Output the [X, Y] coordinate of the center of the cell containing the given text.  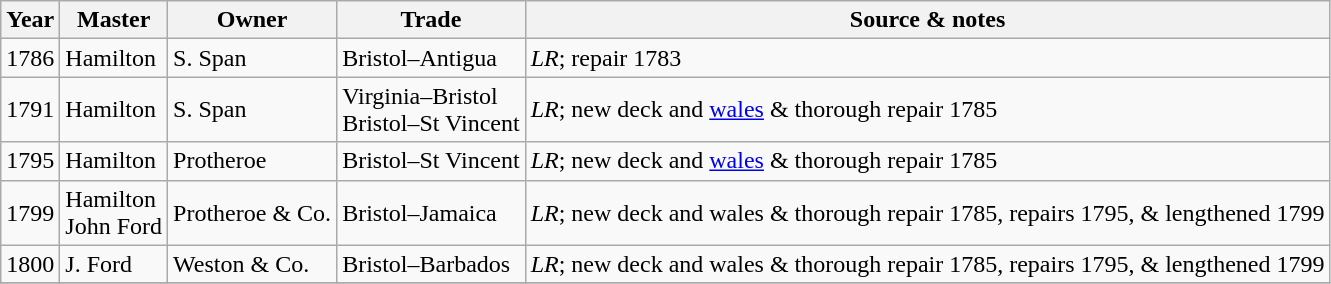
Master [114, 20]
Source & notes [928, 20]
Protheroe & Co. [252, 212]
1800 [30, 264]
Year [30, 20]
LR; repair 1783 [928, 58]
1795 [30, 161]
HamiltonJohn Ford [114, 212]
Bristol–St Vincent [432, 161]
Trade [432, 20]
Owner [252, 20]
J. Ford [114, 264]
1791 [30, 110]
Bristol–Jamaica [432, 212]
Virginia–BristolBristol–St Vincent [432, 110]
1786 [30, 58]
Weston & Co. [252, 264]
1799 [30, 212]
Bristol–Antigua [432, 58]
Bristol–Barbados [432, 264]
Protheroe [252, 161]
